Search for the cell housing the specified text and yield its [X, Y] center coordinate. 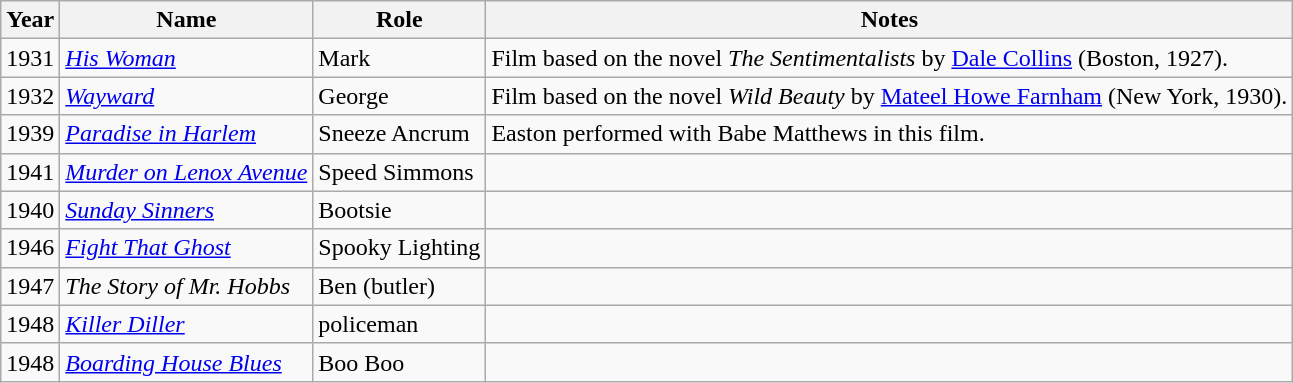
Notes [890, 20]
Wayward [186, 96]
His Woman [186, 58]
Sneeze Ancrum [400, 134]
1939 [30, 134]
Ben (butler) [400, 286]
Film based on the novel Wild Beauty by Mateel Howe Farnham (New York, 1930). [890, 96]
George [400, 96]
Speed Simmons [400, 172]
Boo Boo [400, 362]
1941 [30, 172]
Film based on the novel The Sentimentalists by Dale Collins (Boston, 1927). [890, 58]
Killer Diller [186, 324]
1946 [30, 248]
Sunday Sinners [186, 210]
Role [400, 20]
Easton performed with Babe Matthews in this film. [890, 134]
1940 [30, 210]
1947 [30, 286]
Boarding House Blues [186, 362]
1931 [30, 58]
Year [30, 20]
Name [186, 20]
Bootsie [400, 210]
Fight That Ghost [186, 248]
1932 [30, 96]
Spooky Lighting [400, 248]
Murder on Lenox Avenue [186, 172]
policeman [400, 324]
Paradise in Harlem [186, 134]
Mark [400, 58]
The Story of Mr. Hobbs [186, 286]
